For the text-containing cell, return its midpoint in [X, Y] coordinate format. 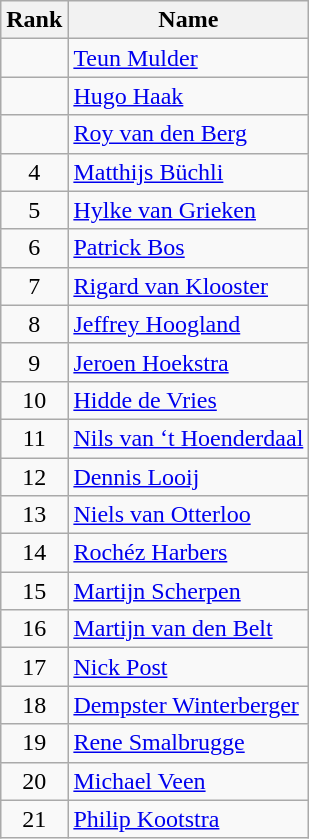
16 [34, 629]
8 [34, 324]
Teun Mulder [188, 58]
21 [34, 819]
Michael Veen [188, 781]
Nils van ‘t Hoenderdaal [188, 438]
Rene Smalbrugge [188, 743]
Hidde de Vries [188, 400]
Hylke van Grieken [188, 210]
12 [34, 477]
Niels van Otterloo [188, 515]
7 [34, 286]
17 [34, 667]
6 [34, 248]
14 [34, 553]
Nick Post [188, 667]
Rank [34, 20]
Jeffrey Hoogland [188, 324]
Patrick Bos [188, 248]
Dempster Winterberger [188, 705]
Dennis Looij [188, 477]
Rochéz Harbers [188, 553]
9 [34, 362]
Jeroen Hoekstra [188, 362]
20 [34, 781]
10 [34, 400]
5 [34, 210]
4 [34, 172]
Martijn Scherpen [188, 591]
Matthijs Büchli [188, 172]
Roy van den Berg [188, 134]
Hugo Haak [188, 96]
Rigard van Klooster [188, 286]
11 [34, 438]
19 [34, 743]
13 [34, 515]
Philip Kootstra [188, 819]
18 [34, 705]
15 [34, 591]
Name [188, 20]
Martijn van den Belt [188, 629]
